Output the (x, y) coordinate of the center of the cell containing the given text.  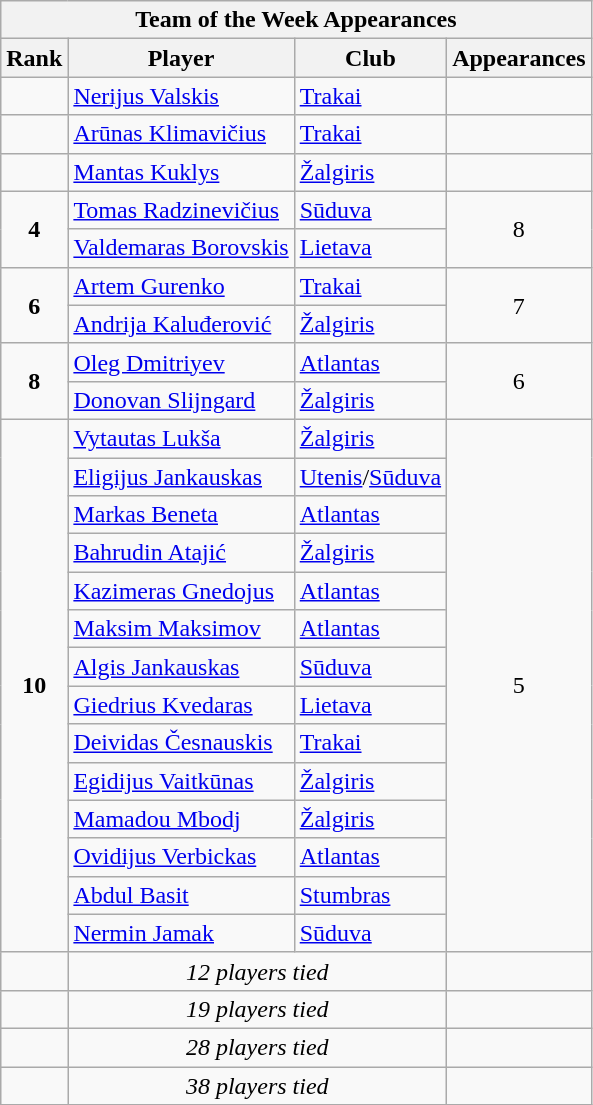
Nerijus Valskis (181, 96)
Arūnas Klimavičius (181, 134)
Maksim Maksimov (181, 629)
Artem Gurenko (181, 286)
Mamadou Mbodj (181, 819)
Abdul Basit (181, 895)
Mantas Kuklys (181, 172)
Algis Jankauskas (181, 667)
Appearances (519, 58)
Stumbras (370, 895)
Player (181, 58)
Andrija Kaluđerović (181, 324)
Markas Beneta (181, 515)
Valdemaras Borovskis (181, 248)
Nermin Jamak (181, 933)
Oleg Dmitriyev (181, 362)
Team of the Week Appearances (296, 20)
Rank (34, 58)
Utenis/Sūduva (370, 477)
4 (34, 229)
28 players tied (258, 1047)
Club (370, 58)
12 players tied (258, 971)
Donovan Slijngard (181, 400)
Tomas Radzinevičius (181, 210)
Giedrius Kvedaras (181, 705)
Egidijus Vaitkūnas (181, 781)
7 (519, 305)
Kazimeras Gnedojus (181, 591)
19 players tied (258, 1009)
Vytautas Lukša (181, 438)
38 players tied (258, 1085)
Eligijus Jankauskas (181, 477)
Deividas Česnauskis (181, 743)
5 (519, 686)
Ovidijus Verbickas (181, 857)
Bahrudin Atajić (181, 553)
10 (34, 686)
